Capture the cell that displays the provided text and extract its (X, Y) central coordinate. 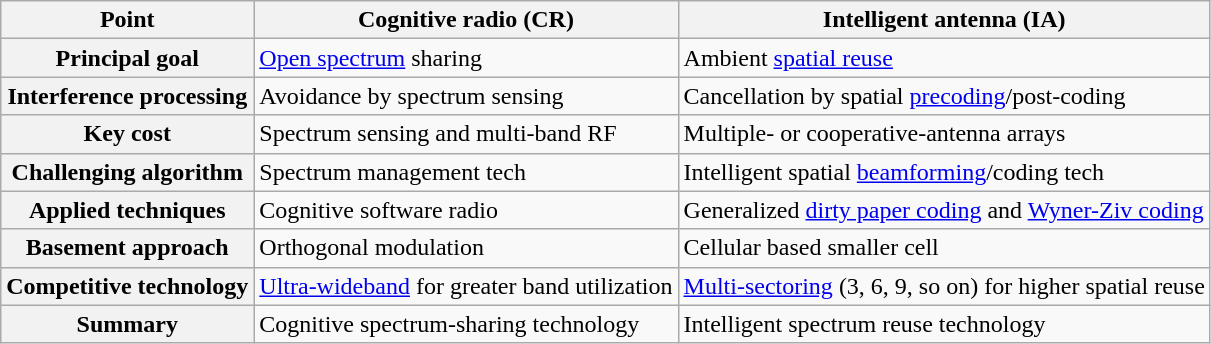
Spectrum management tech (466, 172)
Intelligent antenna (IA) (944, 20)
Orthogonal modulation (466, 248)
Cognitive spectrum-sharing technology (466, 324)
Cancellation by spatial precoding/post-coding (944, 96)
Intelligent spectrum reuse technology (944, 324)
Cognitive radio (CR) (466, 20)
Multi-sectoring (3, 6, 9, so on) for higher spatial reuse (944, 286)
Key cost (128, 134)
Cognitive software radio (466, 210)
Competitive technology (128, 286)
Open spectrum sharing (466, 58)
Basement approach (128, 248)
Point (128, 20)
Applied techniques (128, 210)
Principal goal (128, 58)
Interference processing (128, 96)
Multiple- or cooperative-antenna arrays (944, 134)
Summary (128, 324)
Spectrum sensing and multi-band RF (466, 134)
Challenging algorithm (128, 172)
Intelligent spatial beamforming/coding tech (944, 172)
Avoidance by spectrum sensing (466, 96)
Cellular based smaller cell (944, 248)
Generalized dirty paper coding and Wyner-Ziv coding (944, 210)
Ambient spatial reuse (944, 58)
Ultra-wideband for greater band utilization (466, 286)
